Identify which cell holds the provided text, then report its (x, y) central coordinate. 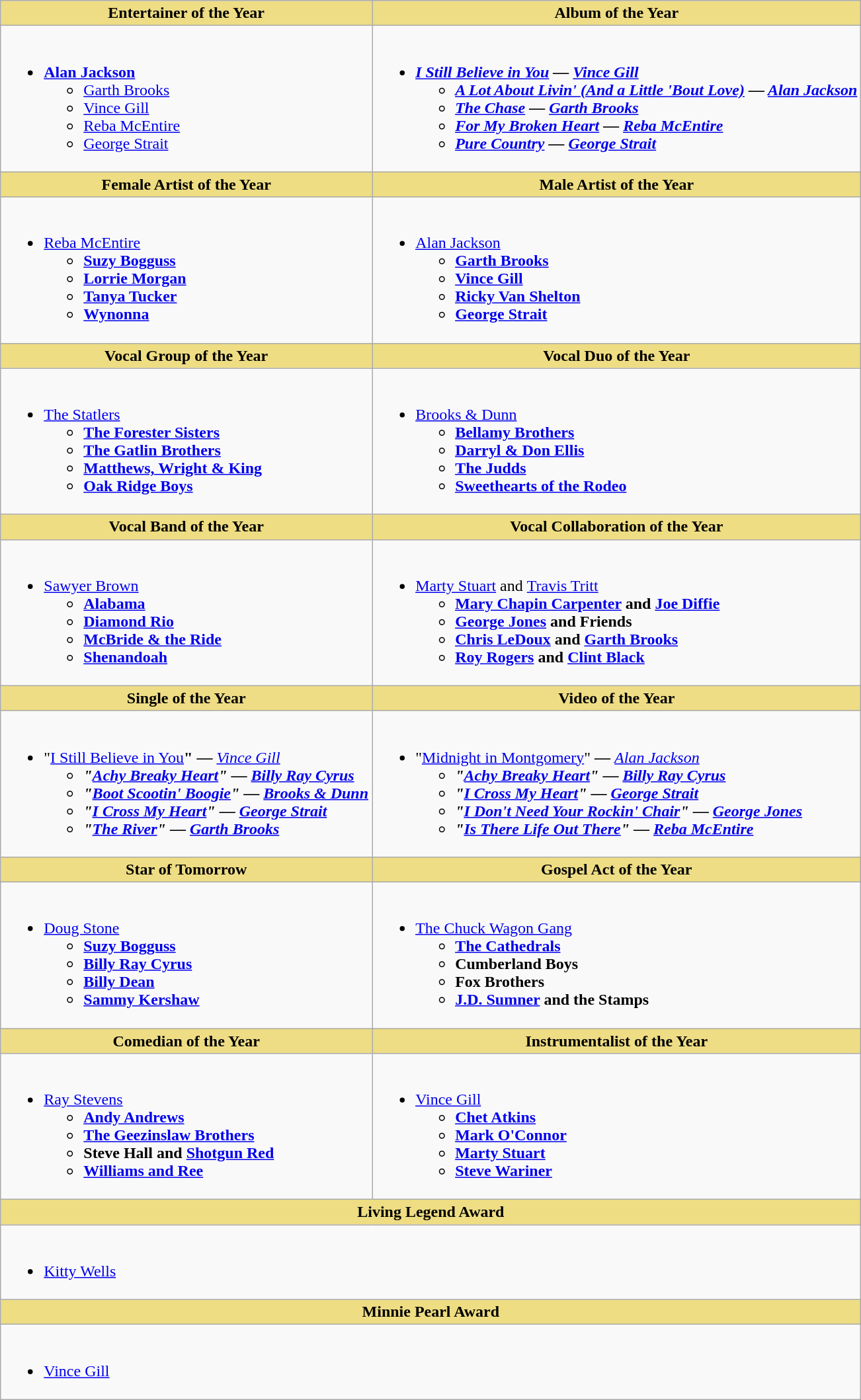
The StatlersThe Forester SistersThe Gatlin BrothersMatthews, Wright & KingOak Ridge Boys (186, 442)
Living Legend Award (431, 1212)
Instrumentalist of the Year (616, 1041)
Male Artist of the Year (616, 184)
Alan JacksonGarth BrooksVince GillRicky Van SheltonGeorge Strait (616, 270)
Minnie Pearl Award (431, 1312)
Comedian of the Year (186, 1041)
Video of the Year (616, 698)
Sawyer BrownAlabamaDiamond RioMcBride & the RideShenandoah (186, 612)
Marty Stuart and Travis TrittMary Chapin Carpenter and Joe DiffieGeorge Jones and FriendsChris LeDoux and Garth BrooksRoy Rogers and Clint Black (616, 612)
Reba McEntireSuzy BoggussLorrie MorganTanya TuckerWynonna (186, 270)
Doug StoneSuzy BoggussBilly Ray CyrusBilly DeanSammy Kershaw (186, 954)
Brooks & DunnBellamy BrothersDarryl & Don EllisThe JuddsSweethearts of the Rodeo (616, 442)
Gospel Act of the Year (616, 869)
Album of the Year (616, 13)
Entertainer of the Year (186, 13)
Female Artist of the Year (186, 184)
The Chuck Wagon GangThe CathedralsCumberland BoysFox BrothersJ.D. Sumner and the Stamps (616, 954)
Vocal Duo of the Year (616, 356)
Vince Gill (431, 1362)
Vocal Collaboration of the Year (616, 527)
Vocal Group of the Year (186, 356)
Alan JacksonGarth BrooksVince GillReba McEntireGeorge Strait (186, 99)
Kitty Wells (431, 1263)
Vocal Band of the Year (186, 527)
Vince GillChet AtkinsMark O'ConnorMarty StuartSteve Wariner (616, 1126)
Star of Tomorrow (186, 869)
Single of the Year (186, 698)
Ray StevensAndy AndrewsThe Geezinslaw BrothersSteve Hall and Shotgun RedWilliams and Ree (186, 1126)
